For the text-containing cell, return its midpoint in [x, y] coordinate format. 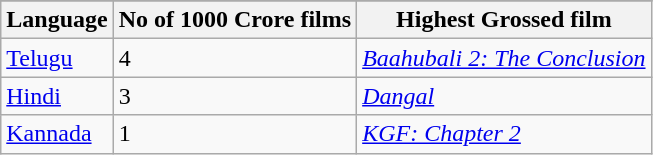
3 [234, 96]
KGF: Chapter 2 [504, 134]
Highest Grossed film [504, 20]
No of 1000 Crore films [234, 20]
4 [234, 58]
Kannada [57, 134]
Hindi [57, 96]
Language [57, 20]
Telugu [57, 58]
Baahubali 2: The Conclusion [504, 58]
1 [234, 134]
Dangal [504, 96]
